For the text-containing cell, return its midpoint in (X, Y) coordinate format. 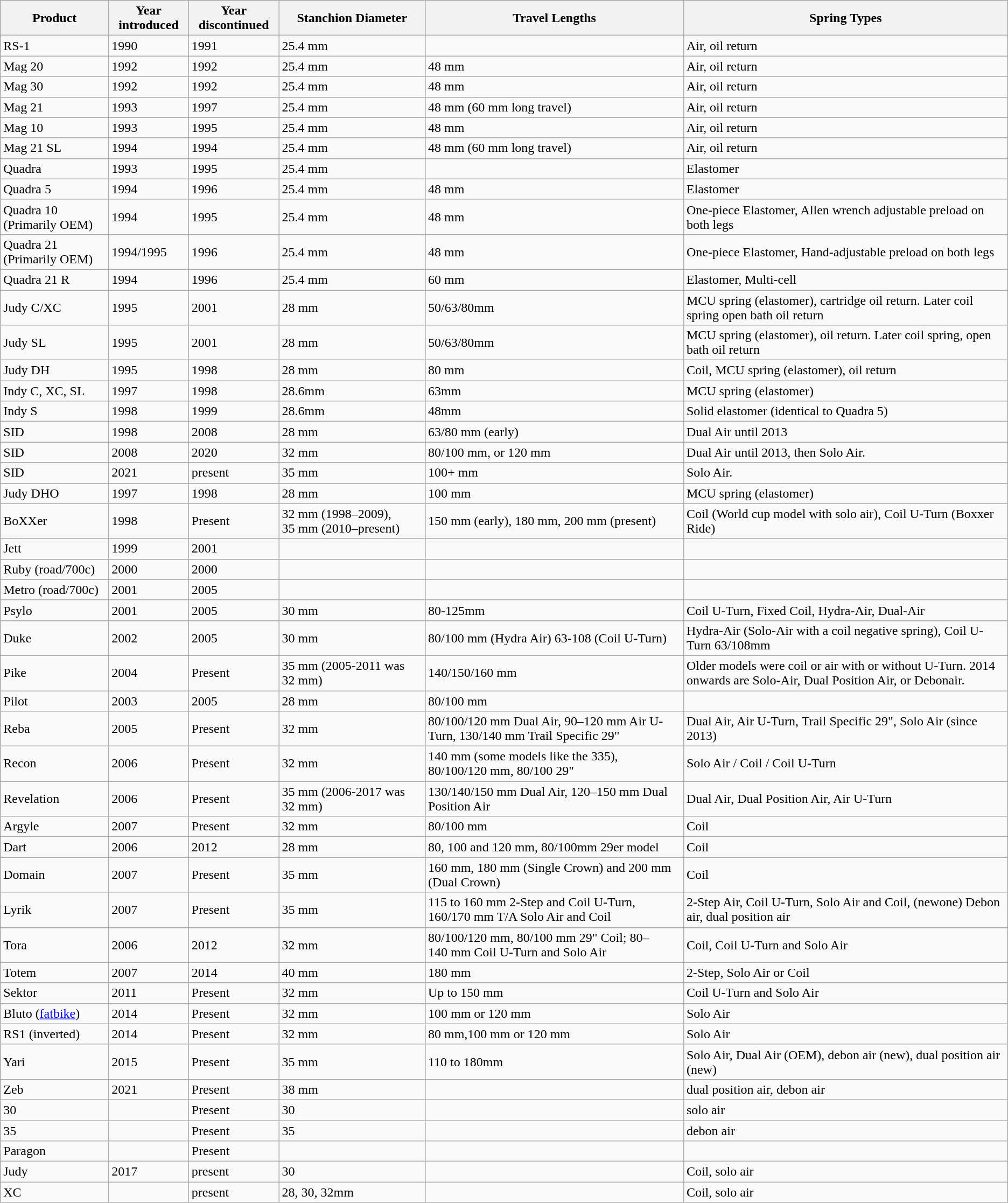
Solo Air. (845, 473)
Up to 150 mm (554, 993)
115 to 160 mm 2-Step and Coil U-Turn, 160/170 mm T/A Solo Air and Coil (554, 910)
One-piece Elastomer, Hand-adjustable preload on both legs (845, 252)
Jett (55, 549)
80-125mm (554, 610)
Argyle (55, 827)
40 mm (352, 973)
Mag 20 (55, 66)
48mm (554, 411)
80/100/120 mm Dual Air, 90–120 mm Air U-Turn, 130/140 mm Trail Specific 29" (554, 729)
60 mm (554, 279)
RS1 (inverted) (55, 1034)
Zeb (55, 1089)
Tora (55, 945)
2-Step Air, Coil U-Turn, Solo Air and Coil, (newone) Debon air, dual position air (845, 910)
32 mm (1998–2009), 35 mm (2010–present) (352, 521)
80/100/120 mm, 80/100 mm 29" Coil; 80–140 mm Coil U-Turn and Solo Air (554, 945)
2003 (149, 701)
100 mm or 120 mm (554, 1013)
Coil U-Turn and Solo Air (845, 993)
Psylo (55, 610)
Revelation (55, 799)
RS-1 (55, 46)
Paragon (55, 1151)
160 mm, 180 mm (Single Crown) and 200 mm (Dual Crown) (554, 875)
100+ mm (554, 473)
Totem (55, 973)
MCU spring (elastomer), oil return. Later coil spring, open bath oil return (845, 342)
Quadra 21 (Primarily OEM) (55, 252)
BoXXer (55, 521)
debon air (845, 1130)
Mag 21 SL (55, 148)
Elastomer, Multi-cell (845, 279)
Metro (road/700c) (55, 590)
38 mm (352, 1089)
Coil (World cup model with solo air), Coil U-Turn (Boxxer Ride) (845, 521)
150 mm (early), 180 mm, 200 mm (present) (554, 521)
80/100 mm, or 120 mm (554, 452)
Older models were coil or air with or without U-Turn. 2014 onwards are Solo-Air, Dual Position Air, or Debonair. (845, 673)
Indy C, XC, SL (55, 391)
35 mm (2006-2017 was 32 mm) (352, 799)
Mag 21 (55, 107)
Reba (55, 729)
Indy S (55, 411)
180 mm (554, 973)
Pilot (55, 701)
Dual Air, Air U-Turn, Trail Specific 29", Solo Air (since 2013) (845, 729)
Ruby (road/700c) (55, 569)
1994/1995 (149, 252)
80/100 mm (Hydra Air) 63-108 (Coil U-Turn) (554, 638)
2020 (234, 452)
Judy SL (55, 342)
100 mm (554, 493)
28, 30, 32mm (352, 1192)
Product (55, 18)
63mm (554, 391)
MCU spring (elastomer), cartridge oil return. Later coil spring open bath oil return (845, 307)
Coil, MCU spring (elastomer), oil return (845, 370)
2004 (149, 673)
solo air (845, 1110)
Quadra (55, 169)
Dart (55, 847)
Judy C/XC (55, 307)
Year introduced (149, 18)
Dual Air until 2013, then Solo Air. (845, 452)
One-piece Elastomer, Allen wrench adjustable preload on both legs (845, 216)
Duke (55, 638)
35 mm (2005-2011 was 32 mm) (352, 673)
Stanchion Diameter (352, 18)
Pike (55, 673)
Quadra 10 (Primarily OEM) (55, 216)
2015 (149, 1062)
Dual Air, Dual Position Air, Air U-Turn (845, 799)
Judy DH (55, 370)
80 mm (554, 370)
Recon (55, 764)
Sektor (55, 993)
Quadra 21 R (55, 279)
80 mm,100 mm or 120 mm (554, 1034)
Mag 10 (55, 128)
Spring Types (845, 18)
Yari (55, 1062)
110 to 180mm (554, 1062)
Quadra 5 (55, 189)
Domain (55, 875)
Coil U-Turn, Fixed Coil, Hydra-Air, Dual-Air (845, 610)
Judy (55, 1172)
Dual Air until 2013 (845, 432)
dual position air, debon air (845, 1089)
Travel Lengths (554, 18)
Bluto (fatbike) (55, 1013)
Solo Air / Coil / Coil U-Turn (845, 764)
2017 (149, 1172)
2-Step, Solo Air or Coil (845, 973)
Hydra-Air (Solo-Air with a coil negative spring), Coil U-Turn 63/108mm (845, 638)
63/80 mm (early) (554, 432)
1991 (234, 46)
2011 (149, 993)
Judy DHO (55, 493)
140 mm (some models like the 335), 80/100/120 mm, 80/100 29" (554, 764)
XC (55, 1192)
Solid elastomer (identical to Quadra 5) (845, 411)
Coil, Coil U-Turn and Solo Air (845, 945)
Mag 30 (55, 87)
Solo Air, Dual Air (OEM), debon air (new), dual position air (new) (845, 1062)
2002 (149, 638)
80, 100 and 120 mm, 80/100mm 29er model (554, 847)
Lyrik (55, 910)
Year discontinued (234, 18)
140/150/160 mm (554, 673)
130/140/150 mm Dual Air, 120–150 mm Dual Position Air (554, 799)
1990 (149, 46)
